Output the (X, Y) coordinate of the center of the cell containing the given text.  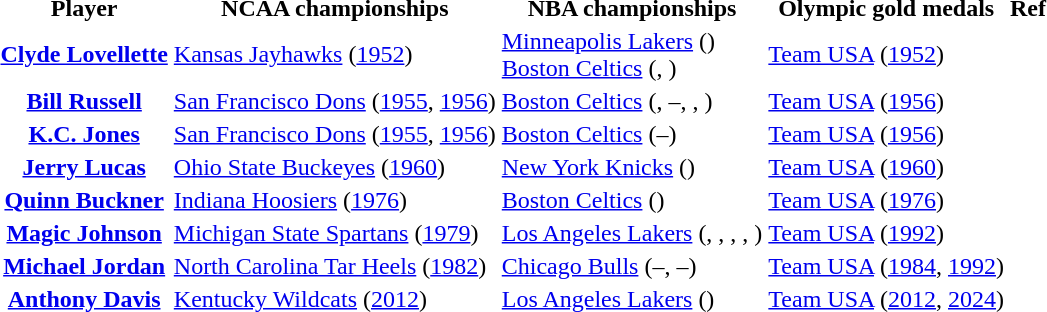
Team USA (1952) (886, 54)
Chicago Bulls (–, –) (632, 266)
Michigan State Spartans (1979) (334, 233)
Boston Celtics (, –, , ) (632, 101)
Ohio State Buckeyes (1960) (334, 167)
Los Angeles Lakers (, , , , ) (632, 233)
Boston Celtics (–) (632, 134)
Team USA (1960) (886, 167)
Boston Celtics () (632, 200)
Kansas Jayhawks (1952) (334, 54)
North Carolina Tar Heels (1982) (334, 266)
New York Knicks () (632, 167)
Team USA (1984, 1992) (886, 266)
Team USA (1976) (886, 200)
Minneapolis Lakers ()Boston Celtics (, ) (632, 54)
Team USA (1992) (886, 233)
Indiana Hoosiers (1976) (334, 200)
